Capture the cell that displays the provided text and extract its [X, Y] central coordinate. 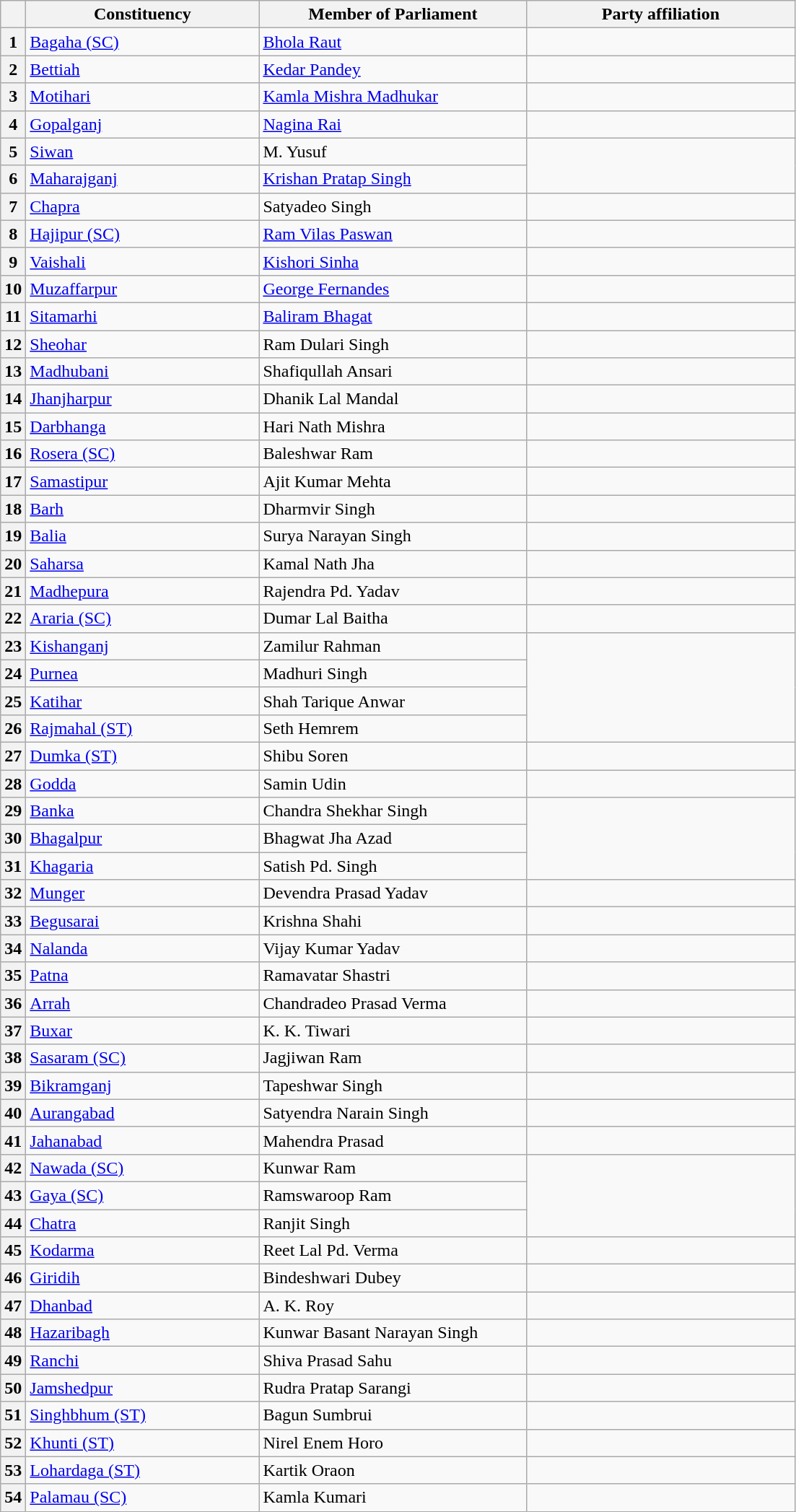
Bagaha (SC) [143, 42]
Rudra Pratap Sarangi [393, 1388]
Gopalganj [143, 124]
Dharmvir Singh [393, 509]
Khunti (ST) [143, 1443]
28 [13, 783]
32 [13, 893]
Kedar Pandey [393, 69]
Samastipur [143, 481]
Tapeshwar Singh [393, 1085]
A. K. Roy [393, 1306]
Lohardaga (ST) [143, 1470]
Ramavatar Shastri [393, 976]
Araria (SC) [143, 619]
39 [13, 1085]
48 [13, 1333]
3 [13, 97]
1 [13, 42]
Bhagwat Jha Azad [393, 839]
Kunwar Ram [393, 1168]
Bhola Raut [393, 42]
Satish Pd. Singh [393, 866]
Kodarma [143, 1251]
Dhanik Lal Mandal [393, 399]
Chandra Shekhar Singh [393, 811]
7 [13, 206]
Singhbhum (ST) [143, 1415]
31 [13, 866]
35 [13, 976]
Shiva Prasad Sahu [393, 1360]
Ramswaroop Ram [393, 1195]
38 [13, 1058]
15 [13, 427]
Kishori Sinha [393, 261]
Ram Dulari Singh [393, 344]
24 [13, 673]
26 [13, 728]
Rajendra Pd. Yadav [393, 591]
Muzaffarpur [143, 289]
23 [13, 646]
Baleshwar Ram [393, 454]
Palamau (SC) [143, 1498]
11 [13, 316]
Kishanganj [143, 646]
Giridih [143, 1278]
Kamla Kumari [393, 1498]
Buxar [143, 1031]
10 [13, 289]
Khagaria [143, 866]
George Fernandes [393, 289]
Shibu Soren [393, 756]
Samin Udin [393, 783]
8 [13, 234]
Purnea [143, 673]
Jahanabad [143, 1140]
K. K. Tiwari [393, 1031]
Sasaram (SC) [143, 1058]
Dumka (ST) [143, 756]
Krishna Shahi [393, 921]
Sheohar [143, 344]
Zamilur Rahman [393, 646]
Madhubani [143, 372]
Kunwar Basant Narayan Singh [393, 1333]
Bindeshwari Dubey [393, 1278]
Madhuri Singh [393, 673]
M. Yusuf [393, 152]
Shah Tarique Anwar [393, 701]
Chapra [143, 206]
Godda [143, 783]
41 [13, 1140]
42 [13, 1168]
Mahendra Prasad [393, 1140]
Vaishali [143, 261]
Hazaribagh [143, 1333]
Siwan [143, 152]
29 [13, 811]
Chandradeo Prasad Verma [393, 1003]
Surya Narayan Singh [393, 536]
Satyadeo Singh [393, 206]
Dumar Lal Baitha [393, 619]
17 [13, 481]
46 [13, 1278]
50 [13, 1388]
Bhagalpur [143, 839]
Ranjit Singh [393, 1223]
Rosera (SC) [143, 454]
Party affiliation [661, 14]
Aurangabad [143, 1113]
16 [13, 454]
Arrah [143, 1003]
Balia [143, 536]
Begusarai [143, 921]
18 [13, 509]
Patna [143, 976]
Katihar [143, 701]
Bettiah [143, 69]
53 [13, 1470]
14 [13, 399]
Sitamarhi [143, 316]
37 [13, 1031]
43 [13, 1195]
20 [13, 564]
Hari Nath Mishra [393, 427]
Jhanjharpur [143, 399]
13 [13, 372]
Ranchi [143, 1360]
4 [13, 124]
52 [13, 1443]
Madhepura [143, 591]
Chatra [143, 1223]
Nawada (SC) [143, 1168]
36 [13, 1003]
Darbhanga [143, 427]
27 [13, 756]
Jagjiwan Ram [393, 1058]
Seth Hemrem [393, 728]
Devendra Prasad Yadav [393, 893]
47 [13, 1306]
2 [13, 69]
Ajit Kumar Mehta [393, 481]
Jamshedpur [143, 1388]
Barh [143, 509]
Member of Parliament [393, 14]
30 [13, 839]
Banka [143, 811]
Bikramganj [143, 1085]
44 [13, 1223]
5 [13, 152]
19 [13, 536]
49 [13, 1360]
Krishan Pratap Singh [393, 179]
22 [13, 619]
Nagina Rai [393, 124]
40 [13, 1113]
54 [13, 1498]
Vijay Kumar Yadav [393, 948]
34 [13, 948]
12 [13, 344]
Munger [143, 893]
Reet Lal Pd. Verma [393, 1251]
Baliram Bhagat [393, 316]
Kamal Nath Jha [393, 564]
25 [13, 701]
Saharsa [143, 564]
Gaya (SC) [143, 1195]
Shafiqullah Ansari [393, 372]
6 [13, 179]
Kartik Oraon [393, 1470]
Dhanbad [143, 1306]
51 [13, 1415]
Constituency [143, 14]
Bagun Sumbrui [393, 1415]
Hajipur (SC) [143, 234]
45 [13, 1251]
Satyendra Narain Singh [393, 1113]
Rajmahal (ST) [143, 728]
21 [13, 591]
33 [13, 921]
Nalanda [143, 948]
Maharajganj [143, 179]
Nirel Enem Horo [393, 1443]
Ram Vilas Paswan [393, 234]
Kamla Mishra Madhukar [393, 97]
Motihari [143, 97]
9 [13, 261]
